Return the [x, y] coordinate for the center point of the cell that contains the specified text.  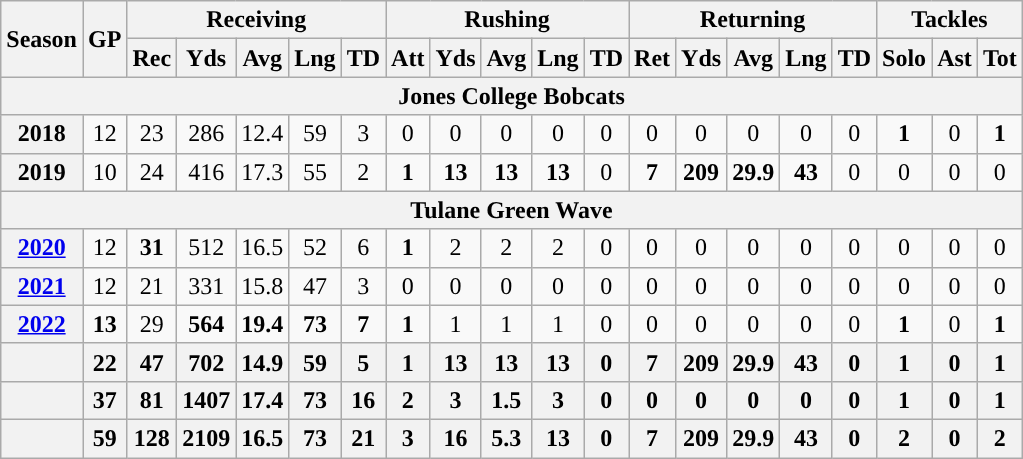
2022 [42, 324]
10 [104, 172]
Rushing [508, 20]
15.8 [262, 286]
19.4 [262, 324]
37 [104, 400]
Jones College Bobcats [512, 96]
Ast [955, 58]
5.3 [506, 438]
286 [206, 134]
2019 [42, 172]
1407 [206, 400]
12.4 [262, 134]
17.4 [262, 400]
2018 [42, 134]
Season [42, 39]
128 [152, 438]
512 [206, 248]
Att [408, 58]
1.5 [506, 400]
Returning [753, 20]
31 [152, 248]
29 [152, 324]
702 [206, 362]
GP [104, 39]
Solo [904, 58]
Receiving [256, 20]
2109 [206, 438]
5 [363, 362]
52 [315, 248]
2020 [42, 248]
2021 [42, 286]
14.9 [262, 362]
22 [104, 362]
Rec [152, 58]
Tulane Green Wave [512, 210]
17.3 [262, 172]
Tackles [950, 20]
6 [363, 248]
Ret [652, 58]
564 [206, 324]
24 [152, 172]
331 [206, 286]
23 [152, 134]
55 [315, 172]
81 [152, 400]
Tot [1000, 58]
416 [206, 172]
